From the cell containing the given text, extract its center point as [x, y] coordinate. 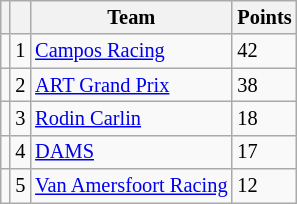
38 [264, 85]
12 [264, 186]
42 [264, 51]
4 [20, 152]
2 [20, 85]
1 [20, 51]
3 [20, 118]
DAMS [131, 152]
Rodin Carlin [131, 118]
18 [264, 118]
17 [264, 152]
Team [131, 17]
Points [264, 17]
Van Amersfoort Racing [131, 186]
5 [20, 186]
Campos Racing [131, 51]
ART Grand Prix [131, 85]
